Pinpoint the cell where the given text exists, returning its [X, Y] midpoint coordinate. 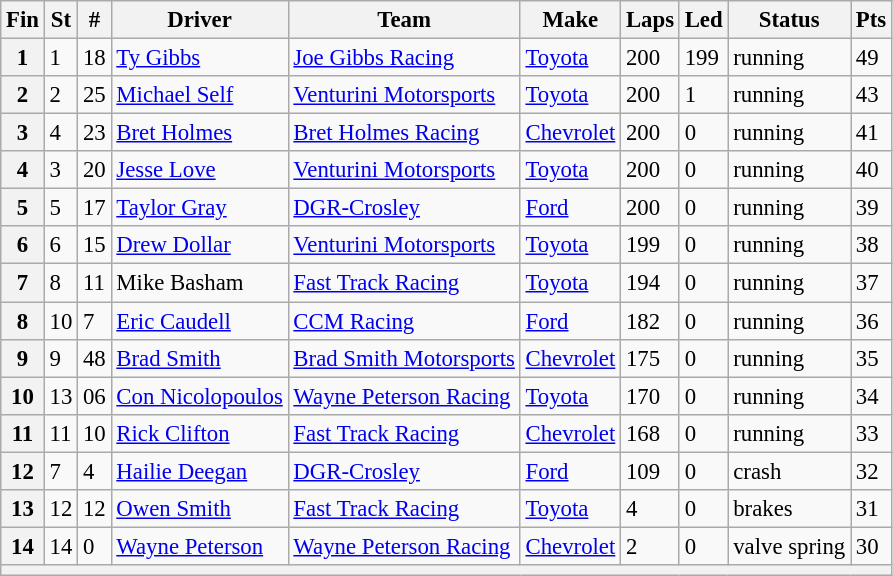
Brad Smith Motorsports [404, 358]
Rick Clifton [200, 433]
Led [704, 20]
Ty Gibbs [200, 58]
168 [650, 433]
35 [870, 358]
36 [870, 321]
182 [650, 321]
43 [870, 95]
brakes [790, 509]
Make [570, 20]
Con Nicolopoulos [200, 396]
18 [94, 58]
Michael Self [200, 95]
# [94, 20]
Owen Smith [200, 509]
Joe Gibbs Racing [404, 58]
38 [870, 245]
175 [650, 358]
Jesse Love [200, 170]
32 [870, 471]
194 [650, 283]
34 [870, 396]
20 [94, 170]
Laps [650, 20]
Hailie Deegan [200, 471]
valve spring [790, 546]
109 [650, 471]
39 [870, 208]
15 [94, 245]
25 [94, 95]
170 [650, 396]
Mike Basham [200, 283]
Drew Dollar [200, 245]
40 [870, 170]
Team [404, 20]
crash [790, 471]
Eric Caudell [200, 321]
Wayne Peterson [200, 546]
Brad Smith [200, 358]
30 [870, 546]
33 [870, 433]
41 [870, 133]
Taylor Gray [200, 208]
Driver [200, 20]
31 [870, 509]
49 [870, 58]
Pts [870, 20]
CCM Racing [404, 321]
48 [94, 358]
Fin [23, 20]
St [60, 20]
23 [94, 133]
Status [790, 20]
06 [94, 396]
37 [870, 283]
17 [94, 208]
Bret Holmes [200, 133]
Bret Holmes Racing [404, 133]
